Return (X, Y) of the center of cell containing provided text 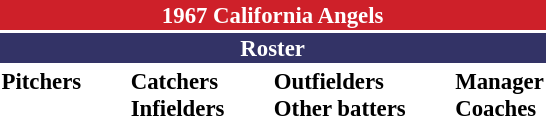
1967 California Angels (272, 15)
Roster (272, 48)
